Determine the [x, y] coordinate at the center of the cell enclosing the given text.  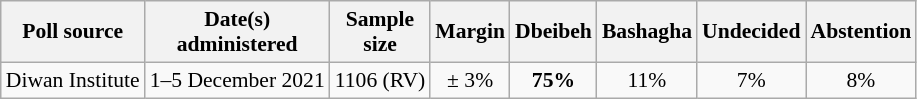
Diwan Institute [73, 80]
Bashagha [647, 32]
7% [751, 80]
Dbeibeh [554, 32]
11% [647, 80]
Samplesize [380, 32]
75% [554, 80]
Date(s)administered [238, 32]
Margin [470, 32]
± 3% [470, 80]
8% [862, 80]
Abstention [862, 32]
Poll source [73, 32]
1–5 December 2021 [238, 80]
1106 (RV) [380, 80]
Undecided [751, 32]
